Search for the cell housing the specified text and yield its [x, y] center coordinate. 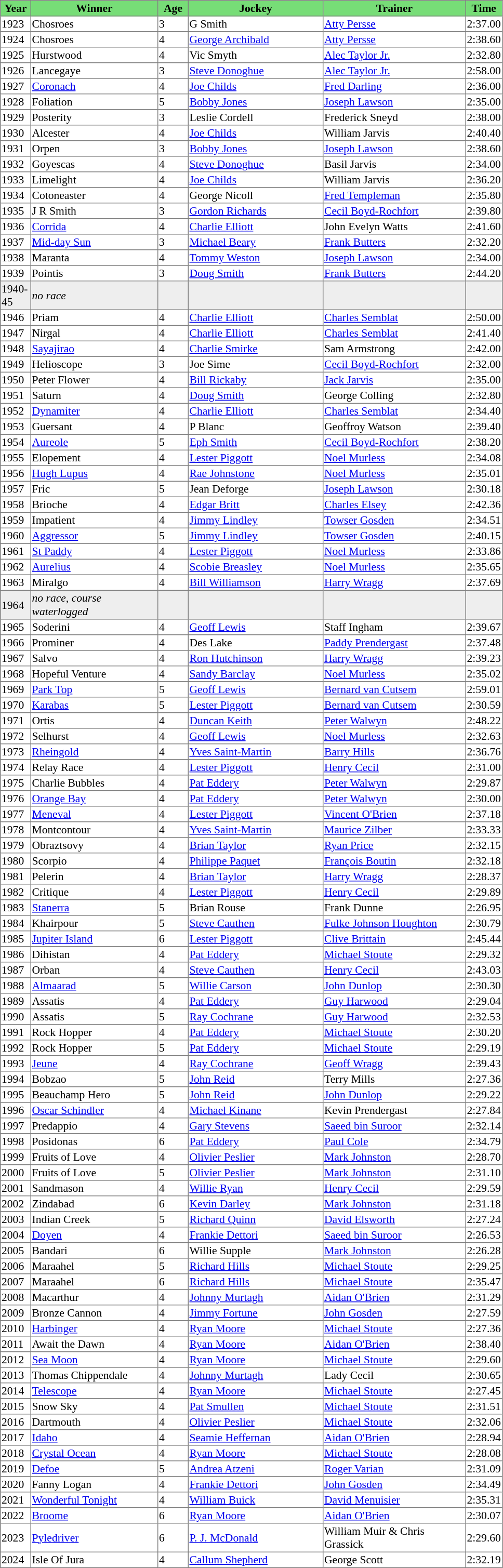
1987 [16, 970]
George Colling [394, 395]
2020 [16, 1484]
Hopeful Venture [94, 674]
Sandy Barclay [256, 674]
2:26.28 [484, 1251]
2018 [16, 1453]
Paddy Prendergast [394, 643]
1955 [16, 458]
Paul Cole [394, 1141]
Defoe [94, 1469]
2:36.00 [484, 86]
Rae Johnstone [256, 473]
Maurice Zilber [394, 830]
Impatient [94, 520]
Orban [94, 970]
Idaho [94, 1438]
2:28.37 [484, 876]
Sayajirao [94, 349]
1994 [16, 1079]
Bobzao [94, 1079]
2023 [16, 1538]
Pat Smullen [256, 1406]
Telescope [94, 1391]
Jimmy Fortune [256, 1313]
Aureole [94, 442]
1974 [16, 767]
Stanerra [94, 908]
2017 [16, 1438]
2:41.60 [484, 227]
1946 [16, 317]
Await the Dawn [94, 1344]
Pyledriver [94, 1538]
1930 [16, 133]
1960 [16, 536]
Dihistan [94, 954]
Elopement [94, 458]
Macarthur [94, 1297]
Vic Smyth [256, 55]
1937 [16, 242]
2:30.18 [484, 489]
Relay Race [94, 767]
Time [484, 8]
J R Smith [94, 211]
1932 [16, 164]
1991 [16, 1032]
Goyescas [94, 164]
2:45.44 [484, 939]
1959 [16, 520]
Khairpour [94, 923]
2:26.95 [484, 908]
William Muir & Chris Grassick [394, 1538]
Jockey [256, 8]
2:35.80 [484, 195]
Maranta [94, 258]
1996 [16, 1110]
Park Top [94, 689]
Crystal Ocean [94, 1453]
2:32.19 [484, 1560]
Nirgal [94, 333]
Cotoneaster [94, 195]
P. J. McDonald [256, 1538]
2:42.36 [484, 504]
2013 [16, 1375]
2:31.51 [484, 1406]
1952 [16, 411]
2:29.19 [484, 1048]
2:34.79 [484, 1141]
2:42.00 [484, 349]
2008 [16, 1297]
Pelerin [94, 876]
2011 [16, 1344]
1925 [16, 55]
1969 [16, 689]
2:27.45 [484, 1391]
Andrea Atzeni [256, 1469]
1976 [16, 799]
2:37.18 [484, 814]
Frederick Sneyd [394, 117]
1989 [16, 1001]
2:48.22 [484, 721]
1934 [16, 195]
2:27.84 [484, 1110]
Beauchamp Hero [94, 1095]
2:36.76 [484, 752]
Sandmason [94, 1188]
2:38.20 [484, 442]
2:35.02 [484, 674]
2002 [16, 1204]
1956 [16, 473]
1929 [16, 117]
1926 [16, 71]
2006 [16, 1266]
2012 [16, 1360]
2:39.40 [484, 427]
Isle Of Jura [94, 1560]
1966 [16, 643]
1978 [16, 830]
1939 [16, 273]
Kevin Prendergast [394, 1110]
Limelight [94, 180]
1951 [16, 395]
Barry Hills [394, 752]
Karabas [94, 705]
Saturn [94, 395]
Critique [94, 892]
1967 [16, 658]
2:29.25 [484, 1266]
Hugh Lupus [94, 473]
St Paddy [94, 551]
Willie Ryan [256, 1188]
Jean Deforge [256, 489]
2:29.87 [484, 783]
1990 [16, 1017]
2:31.10 [484, 1173]
Predappio [94, 1126]
2:26.53 [484, 1235]
Winner [94, 8]
2:27.24 [484, 1219]
1938 [16, 258]
1964 [16, 605]
Orange Bay [94, 799]
2007 [16, 1282]
2:31.18 [484, 1204]
1973 [16, 752]
David Elsworth [394, 1219]
Jeune [94, 1064]
Miralgo [94, 582]
Ryan Price [394, 845]
Rheingold [94, 752]
2:58.00 [484, 71]
Thomas Chippendale [94, 1375]
1954 [16, 442]
Bill Williamson [256, 582]
2:29.32 [484, 954]
2:31.00 [484, 767]
1968 [16, 674]
Salvo [94, 658]
Foliation [94, 102]
2:59.01 [484, 689]
2:32.00 [484, 364]
2016 [16, 1422]
2:44.20 [484, 273]
Helioscope [94, 364]
Almaarad [94, 986]
Callum Shepherd [256, 1560]
1962 [16, 567]
1953 [16, 427]
Bandari [94, 1251]
2024 [16, 1560]
1995 [16, 1095]
Wonderful Tonight [94, 1500]
Lancegaye [94, 71]
Selhurst [94, 736]
1977 [16, 814]
2:32.15 [484, 845]
2:39.23 [484, 658]
2000 [16, 1173]
Geoff Wragg [394, 1064]
Oscar Schindler [94, 1110]
2:40.15 [484, 536]
Philippe Paquet [256, 861]
Alcester [94, 133]
2:30.30 [484, 986]
Charles Elsey [394, 504]
Frank Dunne [394, 908]
Lady Cecil [394, 1375]
Fulke Johnson Houghton [394, 923]
Geoffroy Watson [394, 427]
2:41.40 [484, 333]
1992 [16, 1048]
2:33.86 [484, 551]
2:30.59 [484, 705]
1923 [16, 24]
1997 [16, 1126]
2004 [16, 1235]
2:29.59 [484, 1188]
Aggressor [94, 536]
1947 [16, 333]
Hurstwood [94, 55]
2:40.40 [484, 133]
1979 [16, 845]
P Blanc [256, 427]
Ortis [94, 721]
Indian Creek [94, 1219]
Willie Carson [256, 986]
2:29.89 [484, 892]
1931 [16, 149]
Edgar Britt [256, 504]
Joe Sime [256, 364]
Des Lake [256, 643]
2:30.07 [484, 1516]
1993 [16, 1064]
2:38.00 [484, 117]
1949 [16, 364]
no race, course waterlogged [94, 605]
1984 [16, 923]
Basil Jarvis [394, 164]
Snow Sky [94, 1406]
2022 [16, 1516]
Prominer [94, 643]
1986 [16, 954]
1940-45 [16, 296]
Vincent O'Brien [394, 814]
1988 [16, 986]
Leslie Cordell [256, 117]
Posterity [94, 117]
2:33.33 [484, 830]
2:32.18 [484, 861]
Peter Flower [94, 380]
Trainer [394, 8]
2021 [16, 1500]
1963 [16, 582]
2:36.20 [484, 180]
Posidonas [94, 1141]
2019 [16, 1469]
Dynamiter [94, 411]
Tommy Weston [256, 258]
2:32.06 [484, 1422]
1998 [16, 1141]
Kevin Darley [256, 1204]
1935 [16, 211]
1985 [16, 939]
Clive Brittain [394, 939]
Gordon Richards [256, 211]
Jack Jarvis [394, 380]
Dartmouth [94, 1422]
1965 [16, 627]
1961 [16, 551]
2005 [16, 1251]
2:30.20 [484, 1032]
Doyen [94, 1235]
2:30.65 [484, 1375]
1982 [16, 892]
Mid-day Sun [94, 242]
2:34.08 [484, 458]
Age [173, 8]
Pointis [94, 273]
2:34.40 [484, 411]
Sam Armstrong [394, 349]
2:31.29 [484, 1297]
2:50.00 [484, 317]
1980 [16, 861]
Gary Stevens [256, 1126]
1970 [16, 705]
Duncan Keith [256, 721]
Charlie Smirke [256, 349]
1927 [16, 86]
Montcontour [94, 830]
1958 [16, 504]
1972 [16, 736]
2:37.48 [484, 643]
2:29.04 [484, 1001]
Orpen [94, 149]
2015 [16, 1406]
2:29.22 [484, 1095]
Broome [94, 1516]
Bronze Cannon [94, 1313]
Seamie Heffernan [256, 1438]
2:35.47 [484, 1282]
2010 [16, 1328]
1971 [16, 721]
Corrida [94, 227]
David Menuisier [394, 1500]
Obraztsovy [94, 845]
Fanny Logan [94, 1484]
1924 [16, 39]
2:34.51 [484, 520]
George Scott [394, 1560]
1950 [16, 380]
John Evelyn Watts [394, 227]
2:43.03 [484, 970]
2:32.20 [484, 242]
1999 [16, 1157]
2:39.67 [484, 627]
François Boutin [394, 861]
Brian Rouse [256, 908]
2:35.01 [484, 473]
Roger Varian [394, 1469]
1981 [16, 876]
2:31.09 [484, 1469]
Ron Hutchinson [256, 658]
Harbinger [94, 1328]
2:28.70 [484, 1157]
2014 [16, 1391]
2:37.69 [484, 582]
Guersant [94, 427]
William Buick [256, 1500]
1948 [16, 349]
2:37.00 [484, 24]
Scobie Breasley [256, 567]
2:35.31 [484, 1500]
2:30.79 [484, 923]
Michael Kinane [256, 1110]
Priam [94, 317]
2:35.65 [484, 567]
Richard Quinn [256, 1219]
Fred Templeman [394, 195]
George Archibald [256, 39]
Zindabad [94, 1204]
Fric [94, 489]
2:39.43 [484, 1064]
George Nicoll [256, 195]
Coronach [94, 86]
Fred Darling [394, 86]
Bill Rickaby [256, 380]
1936 [16, 227]
1933 [16, 180]
Scorpio [94, 861]
Charlie Bubbles [94, 783]
1928 [16, 102]
2003 [16, 1219]
2:32.53 [484, 1017]
2:32.63 [484, 736]
Jupiter Island [94, 939]
no race [94, 296]
2:38.40 [484, 1344]
Aurelius [94, 567]
2:32.14 [484, 1126]
G Smith [256, 24]
Willie Supple [256, 1251]
2:39.80 [484, 211]
2:34.49 [484, 1484]
2009 [16, 1313]
1983 [16, 908]
2:28.08 [484, 1453]
Michael Beary [256, 242]
1975 [16, 783]
Meneval [94, 814]
Year [16, 8]
Eph Smith [256, 442]
2:30.00 [484, 799]
Sea Moon [94, 1360]
Brioche [94, 504]
Terry Mills [394, 1079]
Soderini [94, 627]
1957 [16, 489]
2001 [16, 1188]
2:28.94 [484, 1438]
2:27.59 [484, 1313]
Staff Ingham [394, 627]
